Provide the [X, Y] coordinate of the cell's center where the given text is located.  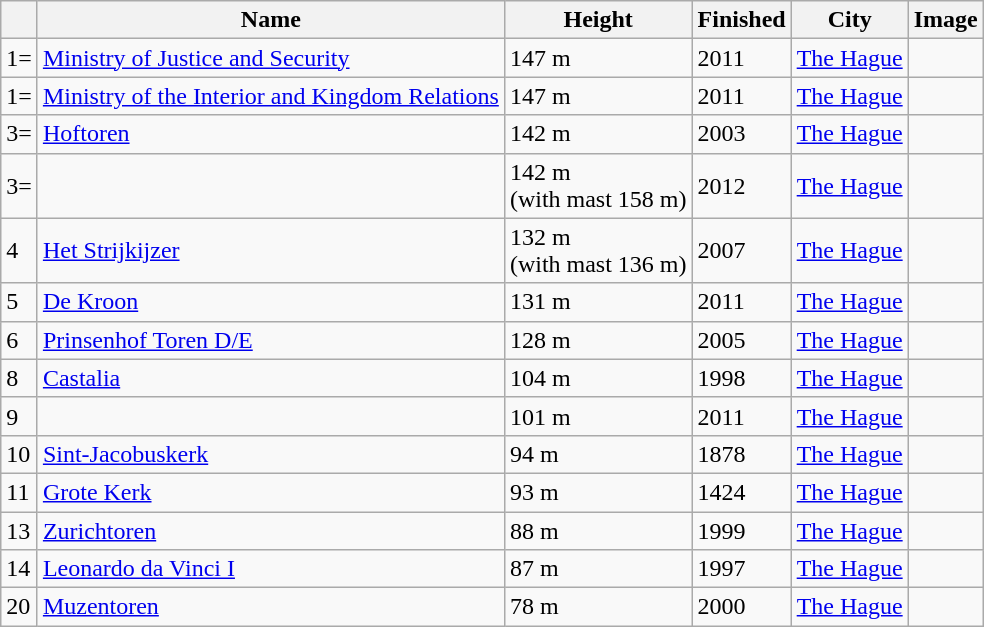
Hoftoren [270, 134]
City [850, 20]
Name [270, 20]
2003 [742, 134]
2007 [742, 250]
Ministry of the Interior and Kingdom Relations [270, 96]
2000 [742, 607]
128 m [598, 340]
11 [20, 492]
Grote Kerk [270, 492]
2012 [742, 186]
5 [20, 302]
93 m [598, 492]
Sint-Jacobuskerk [270, 454]
Ministry of Justice and Security [270, 58]
104 m [598, 378]
Muzentoren [270, 607]
1997 [742, 569]
Castalia [270, 378]
8 [20, 378]
Image [946, 20]
1999 [742, 531]
Leonardo da Vinci I [270, 569]
Finished [742, 20]
14 [20, 569]
87 m [598, 569]
10 [20, 454]
1878 [742, 454]
1998 [742, 378]
13 [20, 531]
Prinsenhof Toren D/E [270, 340]
Zurichtoren [270, 531]
Het Strijkijzer [270, 250]
6 [20, 340]
132 m(with mast 136 m) [598, 250]
78 m [598, 607]
2005 [742, 340]
131 m [598, 302]
88 m [598, 531]
142 m(with mast 158 m) [598, 186]
101 m [598, 416]
De Kroon [270, 302]
1424 [742, 492]
Height [598, 20]
4 [20, 250]
142 m [598, 134]
94 m [598, 454]
9 [20, 416]
20 [20, 607]
